Detect which cell encompasses the target text, then output its [X, Y] center coordinate. 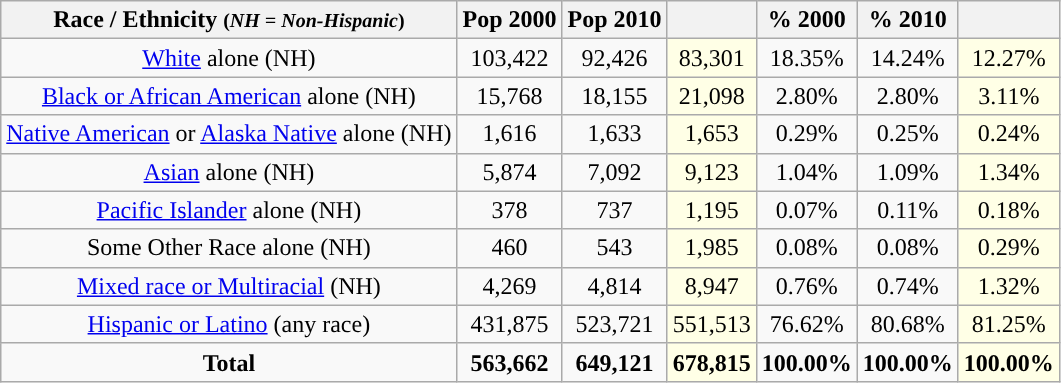
21,098 [712, 96]
Mixed race or Multiracial (NH) [229, 286]
7,092 [614, 172]
Total [229, 362]
4,814 [614, 286]
431,875 [510, 324]
4,269 [510, 286]
81.25% [1008, 324]
Some Other Race alone (NH) [229, 248]
649,121 [614, 362]
543 [614, 248]
18,155 [614, 96]
1,985 [712, 248]
Pop 2010 [614, 20]
Native American or Alaska Native alone (NH) [229, 134]
103,422 [510, 58]
Black or African American alone (NH) [229, 96]
678,815 [712, 362]
1,653 [712, 134]
0.18% [1008, 210]
3.11% [1008, 96]
76.62% [806, 324]
1,616 [510, 134]
523,721 [614, 324]
1.32% [1008, 286]
8,947 [712, 286]
83,301 [712, 58]
0.25% [908, 134]
0.07% [806, 210]
0.74% [908, 286]
0.24% [1008, 134]
9,123 [712, 172]
Pop 2000 [510, 20]
1.09% [908, 172]
Hispanic or Latino (any race) [229, 324]
551,513 [712, 324]
80.68% [908, 324]
14.24% [908, 58]
378 [510, 210]
18.35% [806, 58]
1.34% [1008, 172]
737 [614, 210]
12.27% [1008, 58]
1,633 [614, 134]
% 2010 [908, 20]
460 [510, 248]
1,195 [712, 210]
15,768 [510, 96]
5,874 [510, 172]
Race / Ethnicity (NH = Non-Hispanic) [229, 20]
1.04% [806, 172]
Pacific Islander alone (NH) [229, 210]
Asian alone (NH) [229, 172]
% 2000 [806, 20]
0.11% [908, 210]
0.76% [806, 286]
White alone (NH) [229, 58]
563,662 [510, 362]
92,426 [614, 58]
